From the cell containing the given text, extract its center point as (X, Y) coordinate. 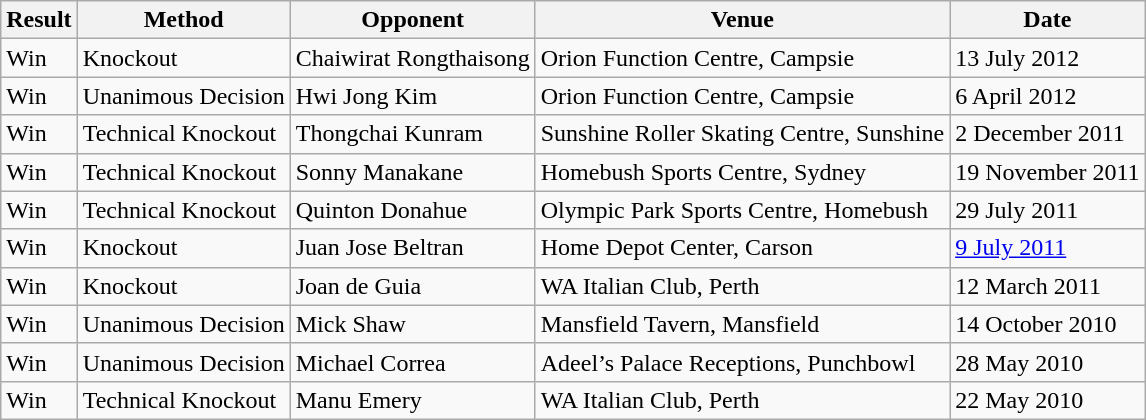
12 March 2011 (1048, 286)
Thongchai Kunram (412, 134)
Joan de Guia (412, 286)
14 October 2010 (1048, 324)
Juan Jose Beltran (412, 248)
Venue (742, 20)
Manu Emery (412, 400)
Home Depot Center, Carson (742, 248)
22 May 2010 (1048, 400)
Result (39, 20)
2 December 2011 (1048, 134)
Chaiwirat Rongthaisong (412, 58)
Sonny Manakane (412, 172)
Homebush Sports Centre, Sydney (742, 172)
Mick Shaw (412, 324)
9 July 2011 (1048, 248)
6 April 2012 (1048, 96)
19 November 2011 (1048, 172)
Method (184, 20)
29 July 2011 (1048, 210)
Hwi Jong Kim (412, 96)
Opponent (412, 20)
Olympic Park Sports Centre, Homebush (742, 210)
28 May 2010 (1048, 362)
Mansfield Tavern, Mansfield (742, 324)
Quinton Donahue (412, 210)
Sunshine Roller Skating Centre, Sunshine (742, 134)
Michael Correa (412, 362)
13 July 2012 (1048, 58)
Date (1048, 20)
Adeel’s Palace Receptions, Punchbowl (742, 362)
